From the cell containing the given text, extract its center point as [X, Y] coordinate. 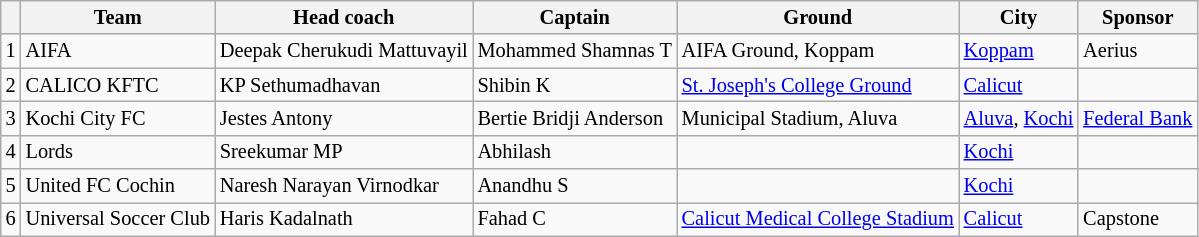
AIFA Ground, Koppam [818, 51]
Fahad C [575, 219]
Team [118, 17]
Haris Kadalnath [344, 219]
Bertie Bridji Anderson [575, 118]
United FC Cochin [118, 186]
6 [11, 219]
Sponsor [1138, 17]
Koppam [1019, 51]
Aluva, Kochi [1019, 118]
Calicut Medical College Stadium [818, 219]
Capstone [1138, 219]
3 [11, 118]
Anandhu S [575, 186]
Kochi City FC [118, 118]
Lords [118, 152]
Naresh Narayan Virnodkar [344, 186]
Ground [818, 17]
Sreekumar MP [344, 152]
City [1019, 17]
5 [11, 186]
2 [11, 85]
1 [11, 51]
KP Sethumadhavan [344, 85]
Jestes Antony [344, 118]
Federal Bank [1138, 118]
Head coach [344, 17]
St. Joseph's College Ground [818, 85]
4 [11, 152]
Municipal Stadium, Aluva [818, 118]
Captain [575, 17]
Mohammed Shamnas T [575, 51]
Shibin K [575, 85]
CALICO KFTC [118, 85]
Aerius [1138, 51]
Universal Soccer Club [118, 219]
AIFA [118, 51]
Abhilash [575, 152]
Deepak Cherukudi Mattuvayil [344, 51]
